Scan for the cell matching the given text and deliver its [X, Y] coordinate at center. 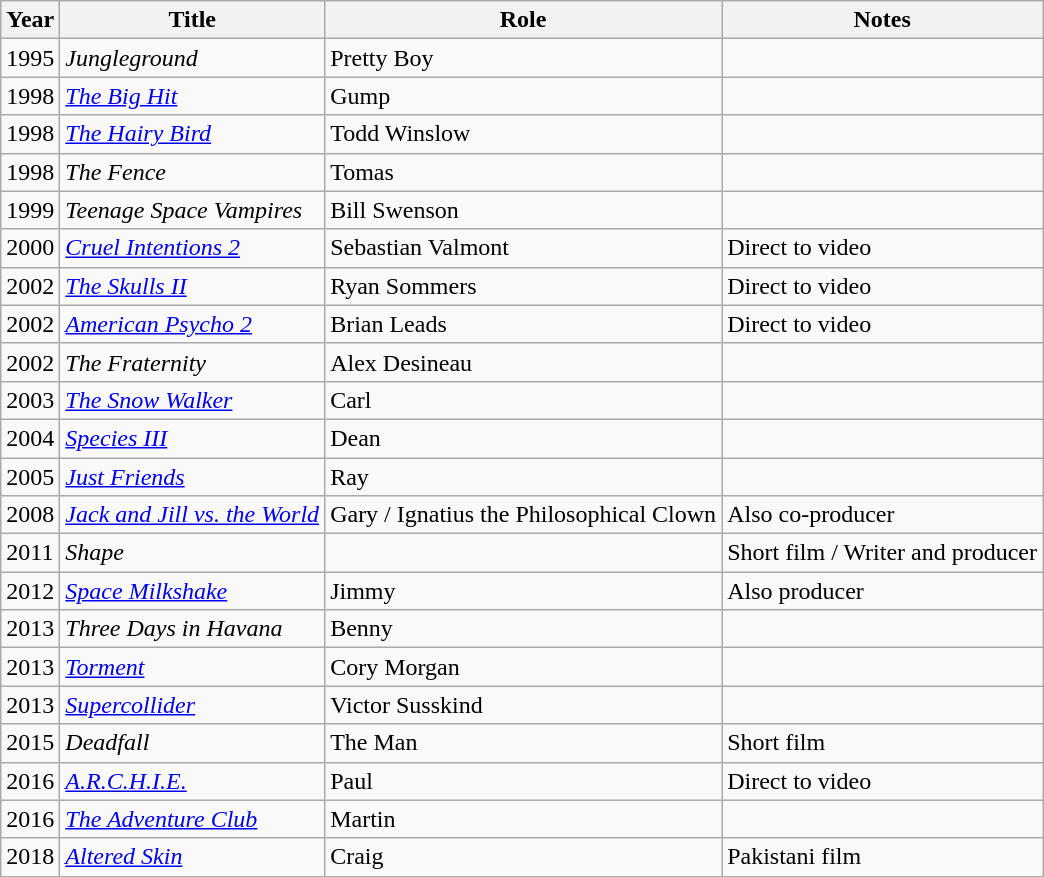
Title [192, 20]
Victor Susskind [524, 705]
A.R.C.H.I.E. [192, 781]
Gary / Ignatius the Philosophical Clown [524, 515]
Notes [882, 20]
Brian Leads [524, 324]
2003 [30, 400]
Ray [524, 477]
Sebastian Valmont [524, 248]
Benny [524, 629]
The Hairy Bird [192, 134]
Alex Desineau [524, 362]
Also co-producer [882, 515]
2000 [30, 248]
Species III [192, 438]
Torment [192, 667]
American Psycho 2 [192, 324]
Shape [192, 553]
2004 [30, 438]
Short film / Writer and producer [882, 553]
The Man [524, 743]
Bill Swenson [524, 210]
1995 [30, 58]
2012 [30, 591]
2015 [30, 743]
Ryan Sommers [524, 286]
Jungleground [192, 58]
Pretty Boy [524, 58]
Also producer [882, 591]
2005 [30, 477]
The Skulls II [192, 286]
Role [524, 20]
The Fraternity [192, 362]
Craig [524, 857]
Martin [524, 819]
Space Milkshake [192, 591]
Cruel Intentions 2 [192, 248]
The Fence [192, 172]
Jack and Jill vs. the World [192, 515]
2018 [30, 857]
Just Friends [192, 477]
Paul [524, 781]
Carl [524, 400]
Supercollider [192, 705]
Altered Skin [192, 857]
Year [30, 20]
Teenage Space Vampires [192, 210]
Pakistani film [882, 857]
Cory Morgan [524, 667]
The Big Hit [192, 96]
Gump [524, 96]
Dean [524, 438]
Short film [882, 743]
The Snow Walker [192, 400]
Tomas [524, 172]
2008 [30, 515]
The Adventure Club [192, 819]
Three Days in Havana [192, 629]
2011 [30, 553]
1999 [30, 210]
Deadfall [192, 743]
Jimmy [524, 591]
Todd Winslow [524, 134]
